Capture the cell that displays the provided text and extract its (x, y) central coordinate. 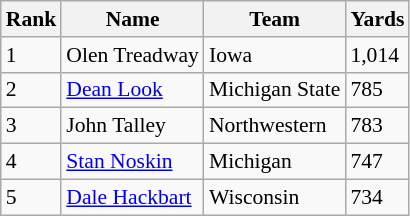
Olen Treadway (132, 55)
785 (377, 90)
1 (32, 55)
Northwestern (274, 126)
3 (32, 126)
747 (377, 162)
783 (377, 126)
Yards (377, 19)
John Talley (132, 126)
Michigan State (274, 90)
Name (132, 19)
Iowa (274, 55)
Rank (32, 19)
4 (32, 162)
2 (32, 90)
Dean Look (132, 90)
Michigan (274, 162)
Wisconsin (274, 197)
5 (32, 197)
1,014 (377, 55)
Stan Noskin (132, 162)
Team (274, 19)
734 (377, 197)
Dale Hackbart (132, 197)
